Extract the (X, Y) coordinate from the center of the cell holding the provided text.  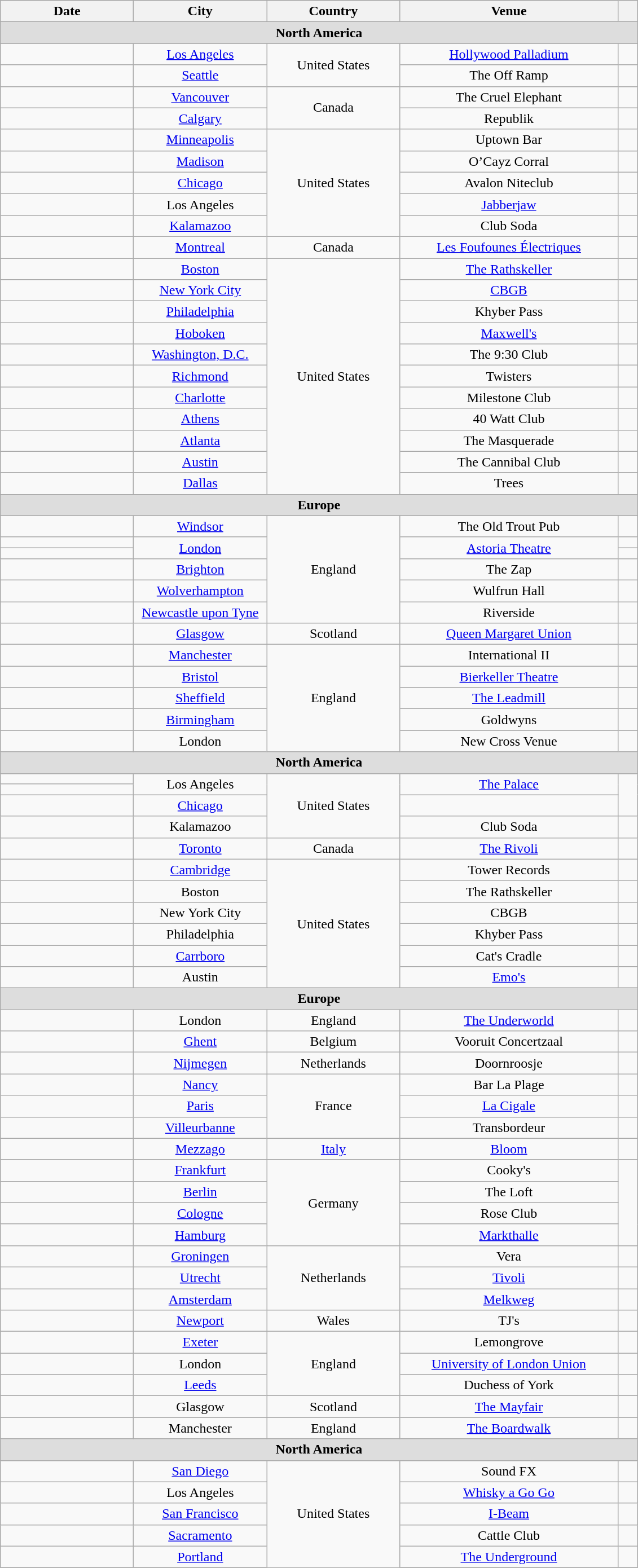
Goldwyns (509, 720)
Richmond (200, 376)
Date (67, 11)
Bloom (509, 1149)
The Old Trout Pub (509, 526)
I-Beam (509, 1514)
Sacramento (200, 1535)
Leeds (200, 1385)
Venue (509, 11)
Emo's (509, 977)
Wales (333, 1321)
The Boardwalk (509, 1428)
Paris (200, 1106)
The Loft (509, 1192)
Bristol (200, 677)
Vooruit Concertzaal (509, 1042)
Exeter (200, 1342)
The Mayfair (509, 1407)
Nijmegen (200, 1063)
Minneapolis (200, 140)
Hollywood Palladium (509, 54)
San Francisco (200, 1514)
TJ's (509, 1321)
Bar La Plage (509, 1085)
France (333, 1106)
Toronto (200, 848)
Duchess of York (509, 1385)
The Cruel Elephant (509, 97)
Italy (333, 1149)
Charlotte (200, 398)
Calgary (200, 118)
The Zap (509, 569)
Bierkeller Theatre (509, 677)
Villeurbanne (200, 1127)
University of London Union (509, 1364)
Athens (200, 419)
Hamburg (200, 1235)
Newcastle upon Tyne (200, 612)
Newport (200, 1321)
Uptown Bar (509, 140)
Atlanta (200, 441)
Queen Margaret Union (509, 634)
Avalon Niteclub (509, 183)
Whisky a Go Go (509, 1492)
Transbordeur (509, 1127)
Republik (509, 118)
Wulfrun Hall (509, 591)
La Cigale (509, 1106)
International II (509, 655)
Tivoli (509, 1278)
Rose Club (509, 1213)
The Rivoli (509, 848)
Nancy (200, 1085)
Dallas (200, 483)
O’Cayz Corral (509, 161)
Cat's Cradle (509, 956)
Cambridge (200, 870)
The Cannibal Club (509, 462)
40 Watt Club (509, 419)
Country (333, 11)
Berlin (200, 1192)
Vancouver (200, 97)
Cattle Club (509, 1535)
Birmingham (200, 720)
Brighton (200, 569)
Utrecht (200, 1278)
Sheffield (200, 698)
Madison (200, 161)
Washington, D.C. (200, 355)
Tower Records (509, 870)
Ghent (200, 1042)
Markthalle (509, 1235)
Portland (200, 1557)
Carrboro (200, 956)
Amsterdam (200, 1299)
Vera (509, 1256)
Jabberjaw (509, 204)
Frankfurt (200, 1170)
Twisters (509, 376)
Melkweg (509, 1299)
Wolverhampton (200, 591)
City (200, 11)
Lemongrove (509, 1342)
Seattle (200, 76)
Cooky's (509, 1170)
The Masquerade (509, 441)
Sound FX (509, 1471)
Hoboken (200, 333)
Mezzago (200, 1149)
The Off Ramp (509, 76)
The 9:30 Club (509, 355)
Riverside (509, 612)
Groningen (200, 1256)
The Palace (509, 784)
Cologne (200, 1213)
Trees (509, 483)
Maxwell's (509, 333)
Windsor (200, 526)
The Underground (509, 1557)
Astoria Theatre (509, 548)
Les Foufounes Électriques (509, 247)
Montreal (200, 247)
Belgium (333, 1042)
Milestone Club (509, 398)
The Underworld (509, 1020)
The Leadmill (509, 698)
Doornroosje (509, 1063)
Germany (333, 1203)
New Cross Venue (509, 741)
San Diego (200, 1471)
